Locate the cell with the specified text and output its (x, y) center coordinate. 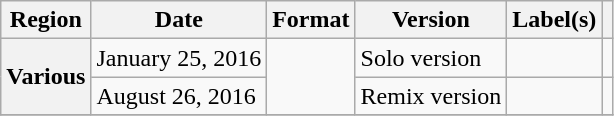
Date (179, 20)
Version (431, 20)
August 26, 2016 (179, 96)
Label(s) (554, 20)
Solo version (431, 58)
Format (311, 20)
Various (46, 77)
January 25, 2016 (179, 58)
Region (46, 20)
Remix version (431, 96)
